Locate the cell with the specified text and output its (X, Y) center coordinate. 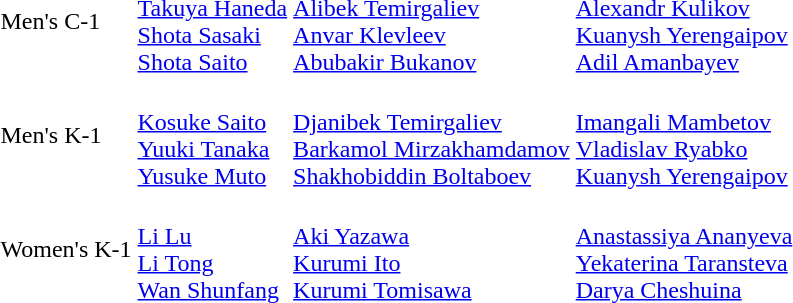
Djanibek TemirgalievBarkamol MirzakhamdamovShakhobiddin Boltaboev (432, 136)
Kosuke SaitoYuuki TanakaYusuke Muto (212, 136)
